Return (x, y) of the center of cell containing provided text 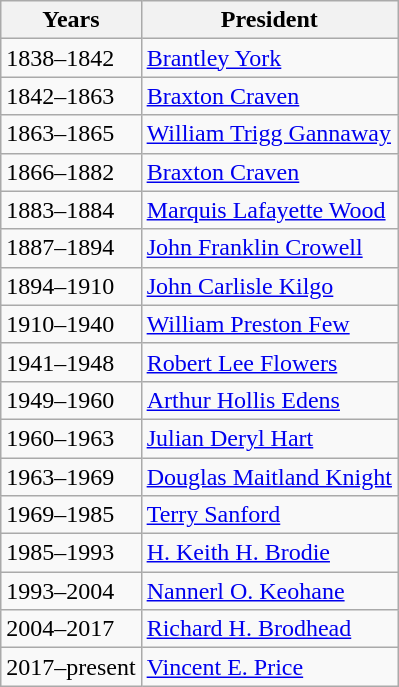
1949–1960 (71, 400)
William Trigg Gannaway (269, 134)
Years (71, 20)
Brantley York (269, 58)
President (269, 20)
1963–1969 (71, 477)
1910–1940 (71, 324)
2004–2017 (71, 629)
Terry Sanford (269, 515)
1842–1863 (71, 96)
Vincent E. Price (269, 667)
1993–2004 (71, 591)
1883–1884 (71, 210)
Marquis Lafayette Wood (269, 210)
Julian Deryl Hart (269, 438)
1969–1985 (71, 515)
1838–1842 (71, 58)
William Preston Few (269, 324)
Richard H. Brodhead (269, 629)
1960–1963 (71, 438)
2017–present (71, 667)
John Franklin Crowell (269, 248)
John Carlisle Kilgo (269, 286)
1941–1948 (71, 362)
Nannerl O. Keohane (269, 591)
H. Keith H. Brodie (269, 553)
Douglas Maitland Knight (269, 477)
1894–1910 (71, 286)
1866–1882 (71, 172)
Arthur Hollis Edens (269, 400)
1985–1993 (71, 553)
Robert Lee Flowers (269, 362)
1887–1894 (71, 248)
1863–1865 (71, 134)
